Extract the (X, Y) coordinate from the center of the cell holding the provided text.  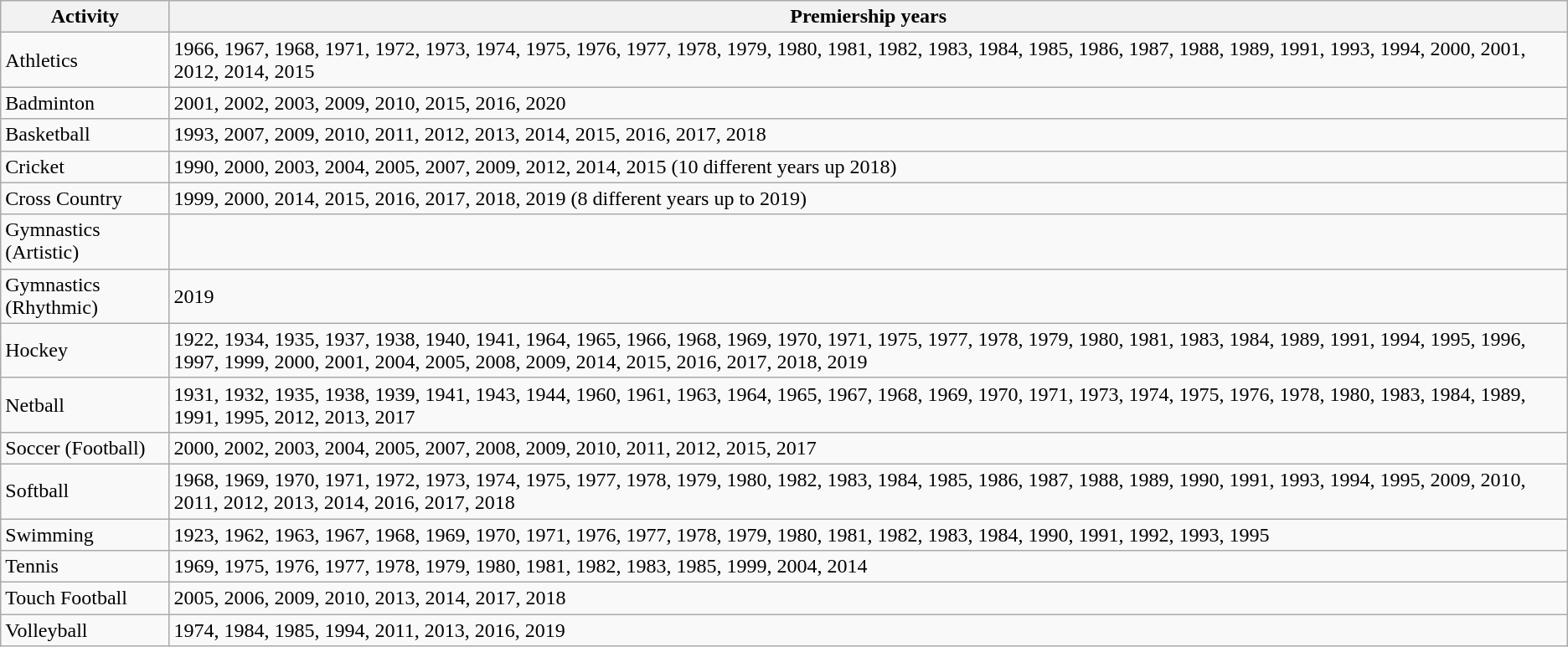
1993, 2007, 2009, 2010, 2011, 2012, 2013, 2014, 2015, 2016, 2017, 2018 (868, 135)
Tennis (85, 567)
Gymnastics (Artistic) (85, 241)
Badminton (85, 103)
1999, 2000, 2014, 2015, 2016, 2017, 2018, 2019 (8 different years up to 2019) (868, 198)
1974, 1984, 1985, 1994, 2011, 2013, 2016, 2019 (868, 630)
2000, 2002, 2003, 2004, 2005, 2007, 2008, 2009, 2010, 2011, 2012, 2015, 2017 (868, 448)
1923, 1962, 1963, 1967, 1968, 1969, 1970, 1971, 1976, 1977, 1978, 1979, 1980, 1981, 1982, 1983, 1984, 1990, 1991, 1992, 1993, 1995 (868, 535)
Premiership years (868, 17)
Athletics (85, 60)
Basketball (85, 135)
Cricket (85, 167)
Cross Country (85, 198)
2019 (868, 296)
Soccer (Football) (85, 448)
1990, 2000, 2003, 2004, 2005, 2007, 2009, 2012, 2014, 2015 (10 different years up 2018) (868, 167)
Activity (85, 17)
Volleyball (85, 630)
Netball (85, 405)
Gymnastics (Rhythmic) (85, 296)
1969, 1975, 1976, 1977, 1978, 1979, 1980, 1981, 1982, 1983, 1985, 1999, 2004, 2014 (868, 567)
2005, 2006, 2009, 2010, 2013, 2014, 2017, 2018 (868, 598)
Hockey (85, 350)
2001, 2002, 2003, 2009, 2010, 2015, 2016, 2020 (868, 103)
Touch Football (85, 598)
Softball (85, 490)
Swimming (85, 535)
